Return the (X, Y) coordinate for the center point of the cell that contains the specified text.  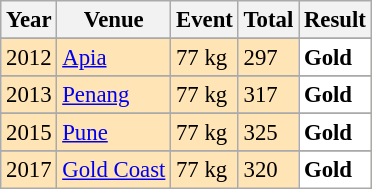
Venue (114, 20)
2017 (29, 170)
Apia (114, 58)
320 (268, 170)
297 (268, 58)
Pune (114, 133)
Gold Coast (114, 170)
Total (268, 20)
317 (268, 95)
2013 (29, 95)
325 (268, 133)
2012 (29, 58)
Year (29, 20)
Penang (114, 95)
2015 (29, 133)
Event (205, 20)
Result (336, 20)
